Locate the cell with the specified text and output its (x, y) center coordinate. 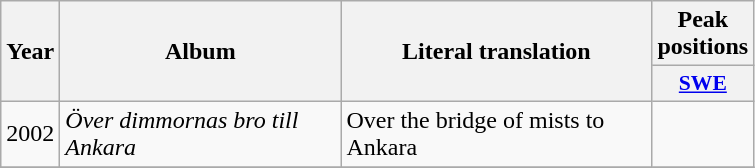
2002 (30, 134)
Literal translation (496, 52)
Over the bridge of mists to Ankara (496, 134)
Album (200, 52)
Peak positions (703, 34)
Year (30, 52)
Över dimmornas bro till Ankara (200, 134)
SWE (703, 84)
